Return (x, y) of the center of cell containing provided text 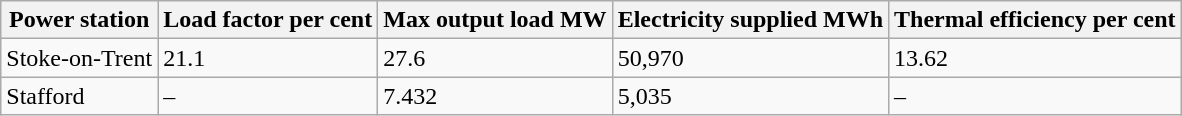
5,035 (750, 96)
Load factor per cent (268, 20)
Max output load MW (495, 20)
13.62 (1036, 58)
21.1 (268, 58)
Electricity supplied MWh (750, 20)
50,970 (750, 58)
7.432 (495, 96)
27.6 (495, 58)
Power station (80, 20)
Stoke-on-Trent (80, 58)
Stafford (80, 96)
Thermal efficiency per cent (1036, 20)
